From the cell containing the given text, extract its center point as [X, Y] coordinate. 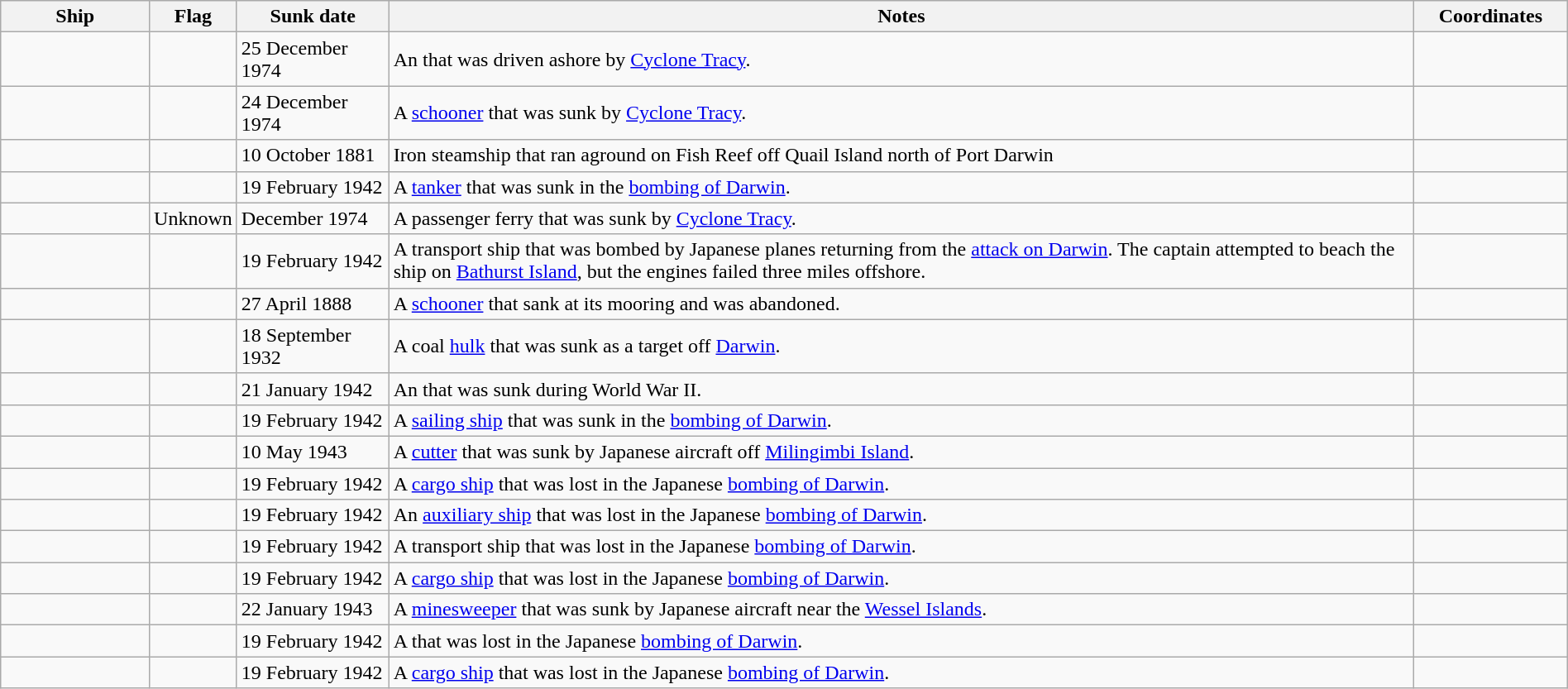
Coordinates [1491, 17]
December 1974 [313, 218]
A coal hulk that was sunk as a target off Darwin. [901, 346]
An auxiliary ship that was lost in the Japanese bombing of Darwin. [901, 515]
A cutter that was sunk by Japanese aircraft off Milingimbi Island. [901, 452]
A passenger ferry that was sunk by Cyclone Tracy. [901, 218]
Unknown [194, 218]
A tanker that was sunk in the bombing of Darwin. [901, 187]
22 January 1943 [313, 610]
A schooner that sank at its mooring and was abandoned. [901, 304]
21 January 1942 [313, 389]
A transport ship that was lost in the Japanese bombing of Darwin. [901, 547]
10 May 1943 [313, 452]
Sunk date [313, 17]
An that was driven ashore by Cyclone Tracy. [901, 60]
Iron steamship that ran aground on Fish Reef off Quail Island north of Port Darwin [901, 156]
10 October 1881 [313, 156]
A that was lost in the Japanese bombing of Darwin. [901, 641]
Flag [194, 17]
18 September 1932 [313, 346]
A minesweeper that was sunk by Japanese aircraft near the Wessel Islands. [901, 610]
Notes [901, 17]
A sailing ship that was sunk in the bombing of Darwin. [901, 420]
27 April 1888 [313, 304]
25 December 1974 [313, 60]
A schooner that was sunk by Cyclone Tracy. [901, 112]
24 December 1974 [313, 112]
Ship [75, 17]
An that was sunk during World War II. [901, 389]
